Pinpoint the cell where the given text exists, returning its [X, Y] midpoint coordinate. 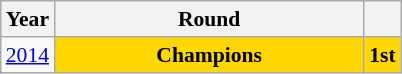
1st [382, 55]
Year [28, 19]
Round [209, 19]
2014 [28, 55]
Champions [209, 55]
